From the cell containing the given text, extract its center point as (X, Y) coordinate. 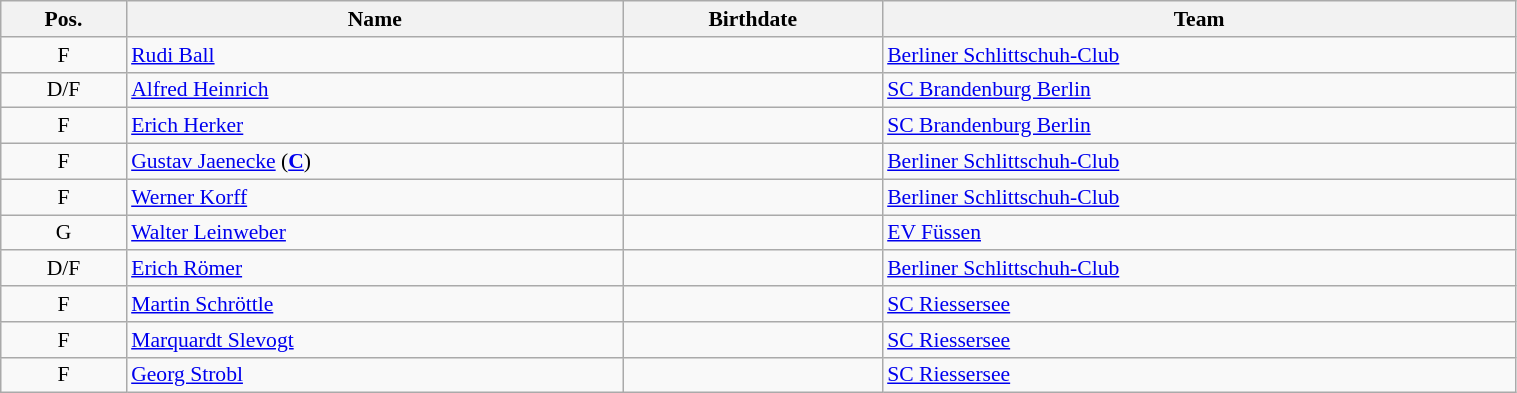
Erich Herker (374, 126)
Name (374, 19)
Birthdate (752, 19)
Georg Strobl (374, 375)
Werner Korff (374, 197)
Martin Schröttle (374, 304)
Marquardt Slevogt (374, 340)
Alfred Heinrich (374, 90)
EV Füssen (1199, 233)
Walter Leinweber (374, 233)
Erich Römer (374, 269)
Team (1199, 19)
Rudi Ball (374, 55)
G (64, 233)
Gustav Jaenecke (C) (374, 162)
Pos. (64, 19)
